Detect which cell encompasses the target text, then output its (X, Y) center coordinate. 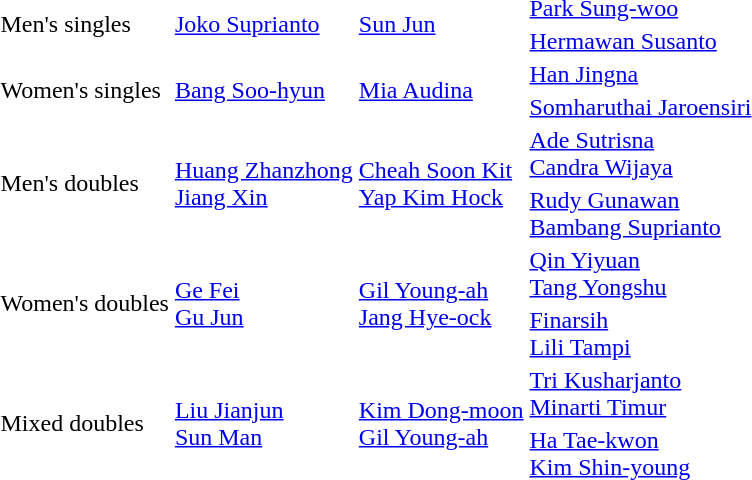
Bang Soo-hyun (264, 90)
Huang Zhanzhong Jiang Xin (264, 184)
Mia Audina (441, 90)
Cheah Soon Kit Yap Kim Hock (441, 184)
Gil Young-ah Jang Hye-ock (441, 304)
Ge Fei Gu Jun (264, 304)
